Search for the cell housing the specified text and yield its (X, Y) center coordinate. 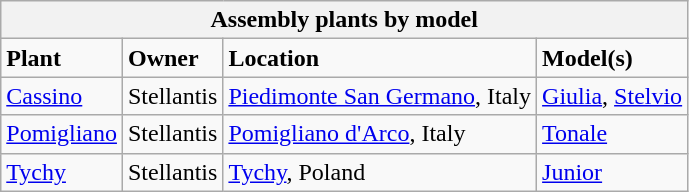
Pomigliano (62, 134)
Assembly plants by model (344, 20)
Pomigliano d'Arco, Italy (380, 134)
Piedimonte San Germano, Italy (380, 96)
Location (380, 58)
Tonale (612, 134)
Giulia, Stelvio (612, 96)
Junior (612, 172)
Model(s) (612, 58)
Tychy (62, 172)
Plant (62, 58)
Cassino (62, 96)
Tychy, Poland (380, 172)
Owner (172, 58)
